Search for the cell housing the specified text and yield its (X, Y) center coordinate. 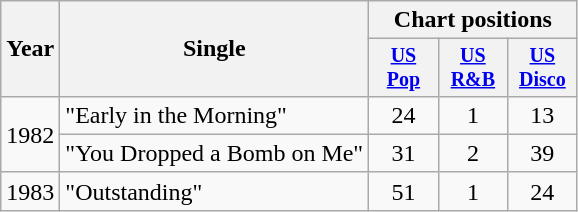
2 (472, 153)
"Outstanding" (214, 191)
"You Dropped a Bomb on Me" (214, 153)
Single (214, 49)
13 (542, 115)
USPop (404, 68)
"Early in the Morning" (214, 115)
1983 (30, 191)
USR&B (472, 68)
USDisco (542, 68)
Year (30, 49)
31 (404, 153)
Chart positions (473, 20)
51 (404, 191)
39 (542, 153)
1982 (30, 134)
